Determine the [X, Y] coordinate at the center of the cell enclosing the given text.  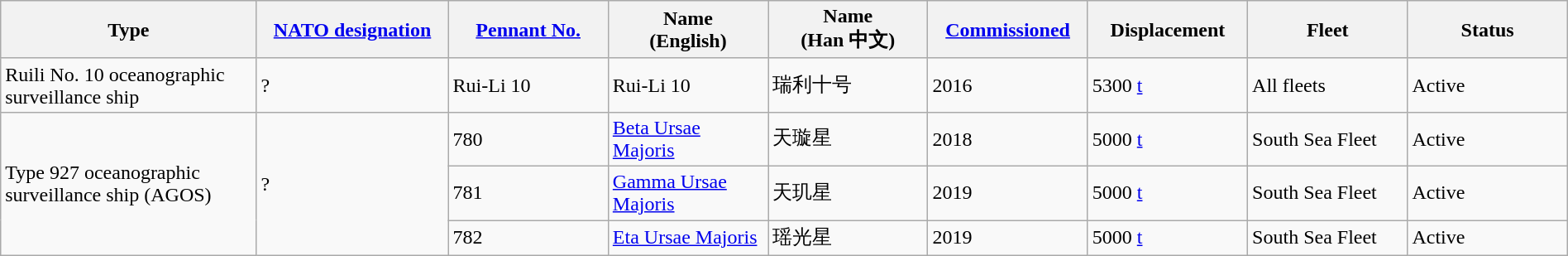
781 [528, 192]
Name(English) [688, 30]
2018 [1007, 139]
Status [1487, 30]
782 [528, 239]
瑞利十号 [849, 85]
天璇星 [849, 139]
NATO designation [352, 30]
天玑星 [849, 192]
Eta Ursae Majoris [688, 239]
瑶光星 [849, 239]
Displacement [1168, 30]
Pennant No. [528, 30]
2016 [1007, 85]
Type [129, 30]
Beta Ursae Majoris [688, 139]
Commissioned [1007, 30]
Ruili No. 10 oceanographic surveillance ship [129, 85]
Type 927 oceanographic surveillance ship (AGOS) [129, 184]
Gamma Ursae Majoris [688, 192]
5300 t [1168, 85]
Name(Han 中文) [849, 30]
Fleet [1328, 30]
All fleets [1328, 85]
780 [528, 139]
